Locate the cell with the specified text and output its (x, y) center coordinate. 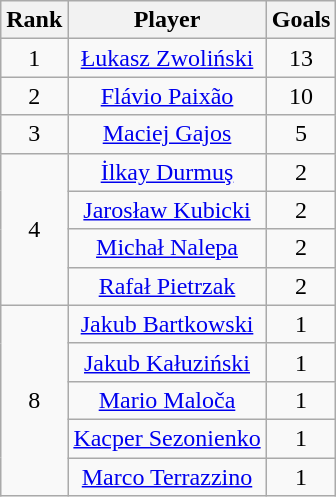
Rank (34, 20)
8 (34, 400)
Rafał Pietrzak (167, 286)
Kacper Sezonienko (167, 438)
Flávio Paixão (167, 96)
4 (34, 229)
10 (301, 96)
Player (167, 20)
5 (301, 134)
3 (34, 134)
13 (301, 58)
Jakub Kałuziński (167, 362)
Łukasz Zwoliński (167, 58)
Mario Maloča (167, 400)
İlkay Durmuş (167, 172)
Marco Terrazzino (167, 477)
Jarosław Kubicki (167, 210)
Maciej Gajos (167, 134)
Michał Nalepa (167, 248)
Goals (301, 20)
Jakub Bartkowski (167, 324)
